Return the (X, Y) coordinate for the center point of the cell that contains the specified text.  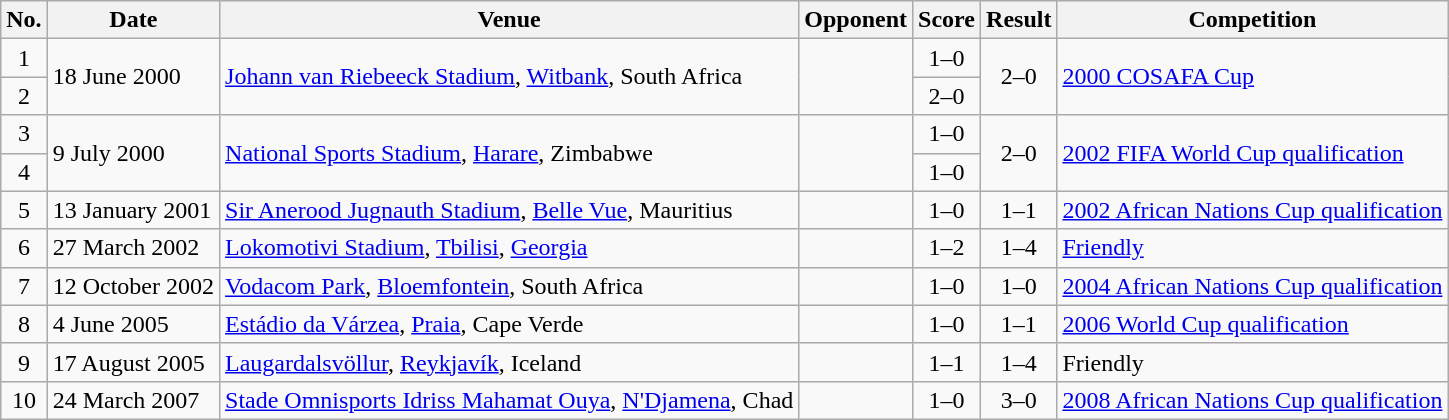
2002 FIFA World Cup qualification (1252, 153)
No. (24, 20)
10 (24, 400)
3 (24, 134)
Score (947, 20)
7 (24, 286)
4 June 2005 (133, 324)
Stade Omnisports Idriss Mahamat Ouya, N'Djamena, Chad (510, 400)
12 October 2002 (133, 286)
3–0 (1019, 400)
8 (24, 324)
18 June 2000 (133, 77)
2 (24, 96)
5 (24, 210)
Lokomotivi Stadium, Tbilisi, Georgia (510, 248)
9 July 2000 (133, 153)
2006 World Cup qualification (1252, 324)
Date (133, 20)
Result (1019, 20)
Opponent (856, 20)
1–2 (947, 248)
1 (24, 58)
2002 African Nations Cup qualification (1252, 210)
4 (24, 172)
24 March 2007 (133, 400)
Laugardalsvöllur, Reykjavík, Iceland (510, 362)
2000 COSAFA Cup (1252, 77)
Vodacom Park, Bloemfontein, South Africa (510, 286)
6 (24, 248)
17 August 2005 (133, 362)
Estádio da Várzea, Praia, Cape Verde (510, 324)
2004 African Nations Cup qualification (1252, 286)
2008 African Nations Cup qualification (1252, 400)
National Sports Stadium, Harare, Zimbabwe (510, 153)
9 (24, 362)
Johann van Riebeeck Stadium, Witbank, South Africa (510, 77)
13 January 2001 (133, 210)
27 March 2002 (133, 248)
Sir Anerood Jugnauth Stadium, Belle Vue, Mauritius (510, 210)
Competition (1252, 20)
Venue (510, 20)
